Find where the given text appears and provide that cell's center as (X, Y) coordinate. 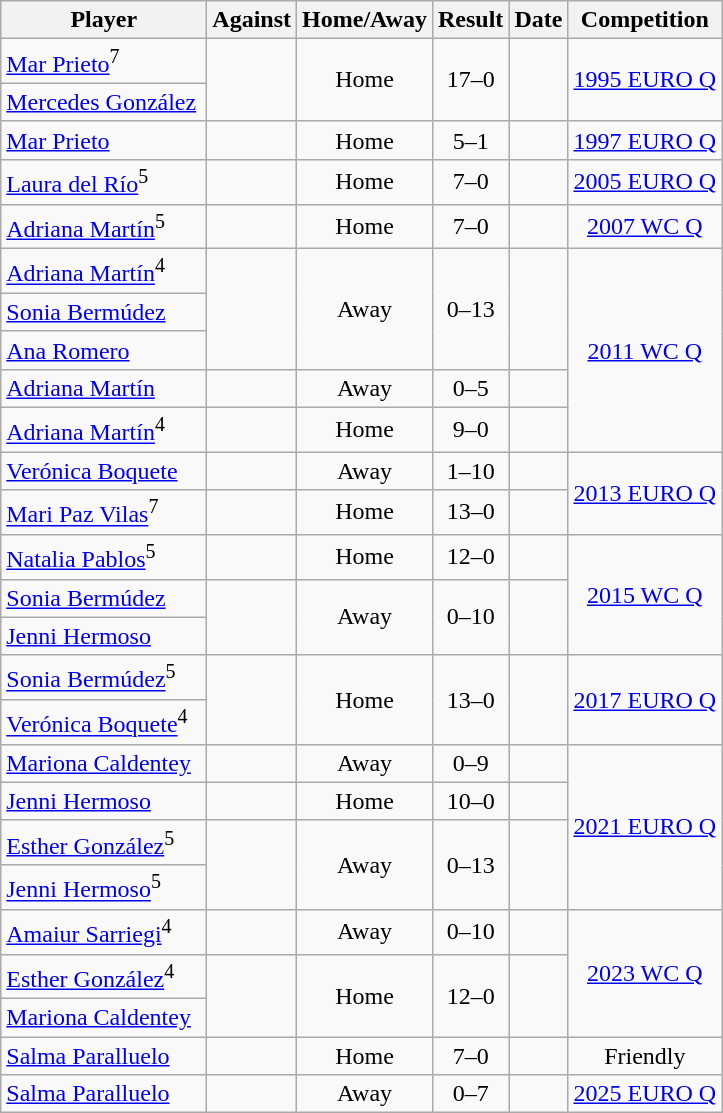
Mar Prieto7 (104, 62)
Against (252, 20)
Verónica Boquete (104, 471)
2023 WC Q (645, 974)
10–0 (470, 801)
Mercedes González (104, 102)
17–0 (470, 80)
Adriana Martín5 (104, 226)
0–5 (470, 388)
Esther González5 (104, 842)
Sonia Bermúdez5 (104, 678)
Natalia Pablos5 (104, 558)
Competition (645, 20)
Amaiur Sarriegi4 (104, 932)
Friendly (645, 1056)
Adriana Martín (104, 388)
Home/Away (365, 20)
0–9 (470, 763)
Laura del Río5 (104, 182)
2017 EURO Q (645, 700)
Esther González4 (104, 976)
2013 EURO Q (645, 494)
5–1 (470, 140)
1995 EURO Q (645, 80)
Mar Prieto (104, 140)
2025 EURO Q (645, 1094)
2015 WC Q (645, 596)
Date (538, 20)
1997 EURO Q (645, 140)
1–10 (470, 471)
Ana Romero (104, 350)
2021 EURO Q (645, 826)
Result (470, 20)
0–7 (470, 1094)
Verónica Boquete4 (104, 722)
2007 WC Q (645, 226)
9–0 (470, 430)
Player (104, 20)
Mari Paz Vilas7 (104, 512)
Jenni Hermoso5 (104, 888)
2011 WC Q (645, 350)
2005 EURO Q (645, 182)
